From the cell containing the given text, extract its center point as (x, y) coordinate. 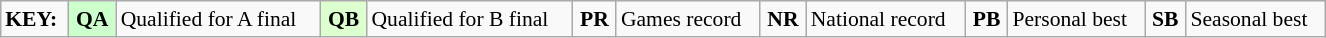
NR (783, 19)
PR (594, 19)
QB (344, 19)
QA (92, 19)
Personal best (1076, 19)
KEY: (34, 19)
Qualified for B final (469, 19)
National record (886, 19)
Seasonal best (1255, 19)
PB (987, 19)
Games record (688, 19)
SB (1165, 19)
Qualified for A final (218, 19)
